Detect which cell encompasses the target text, then output its (X, Y) center coordinate. 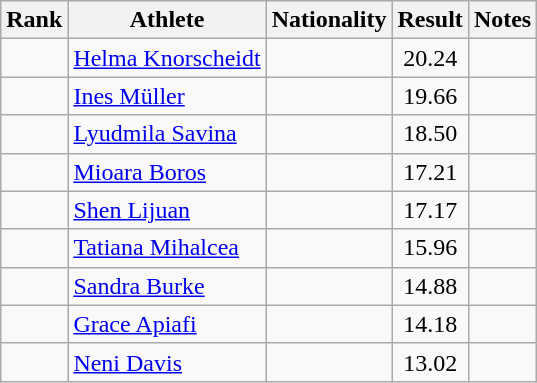
14.88 (430, 286)
14.18 (430, 324)
Neni Davis (167, 362)
Shen Lijuan (167, 210)
Nationality (329, 20)
Notes (502, 20)
19.66 (430, 96)
Helma Knorscheidt (167, 58)
17.21 (430, 172)
18.50 (430, 134)
Lyudmila Savina (167, 134)
Mioara Boros (167, 172)
Rank (34, 20)
20.24 (430, 58)
Sandra Burke (167, 286)
Grace Apiafi (167, 324)
Ines Müller (167, 96)
Tatiana Mihalcea (167, 248)
Result (430, 20)
15.96 (430, 248)
13.02 (430, 362)
17.17 (430, 210)
Athlete (167, 20)
